Locate the cell with the specified text and output its [x, y] center coordinate. 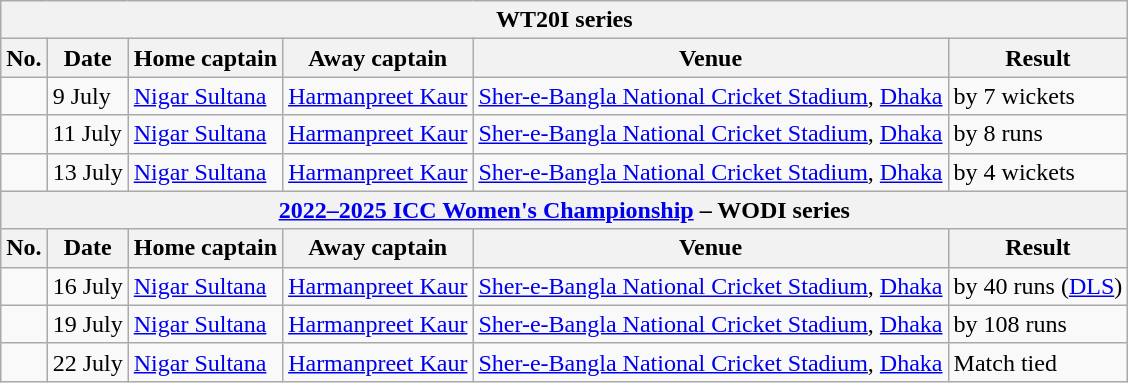
13 July [88, 172]
9 July [88, 96]
by 8 runs [1038, 134]
WT20I series [564, 20]
16 July [88, 286]
19 July [88, 324]
by 108 runs [1038, 324]
by 4 wickets [1038, 172]
22 July [88, 362]
11 July [88, 134]
by 7 wickets [1038, 96]
2022–2025 ICC Women's Championship – WODI series [564, 210]
Match tied [1038, 362]
by 40 runs (DLS) [1038, 286]
